Capture the cell that displays the provided text and extract its [X, Y] central coordinate. 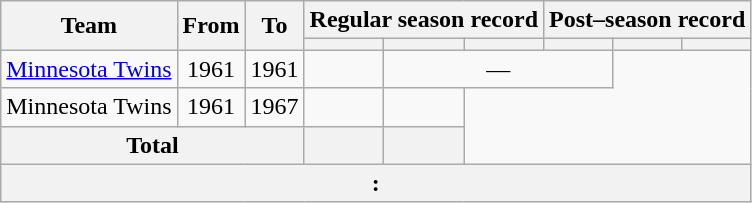
To [274, 26]
— [498, 69]
Team [89, 26]
Post–season record [648, 20]
From [211, 26]
: [376, 183]
Regular season record [424, 20]
Total [152, 145]
1967 [274, 107]
